Return (X, Y) of the center of cell containing provided text 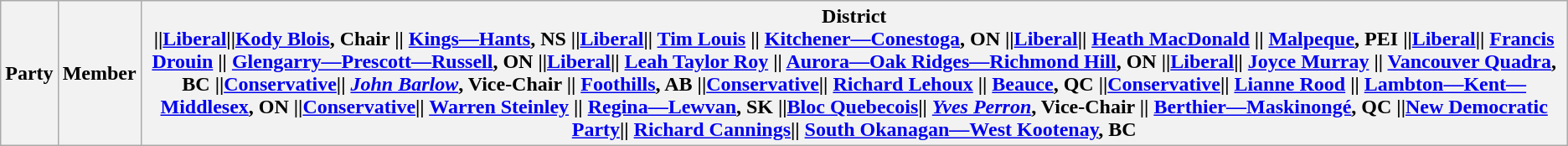
Member (99, 74)
Party (29, 74)
